Extract the [x, y] coordinate from the center of the cell holding the provided text.  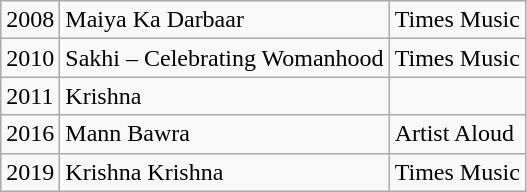
Artist Aloud [457, 134]
Mann Bawra [224, 134]
Krishna [224, 96]
2019 [30, 172]
2010 [30, 58]
Krishna Krishna [224, 172]
Maiya Ka Darbaar [224, 20]
2008 [30, 20]
2011 [30, 96]
2016 [30, 134]
Sakhi – Celebrating Womanhood [224, 58]
